Determine the [x, y] coordinate at the center of the cell enclosing the given text.  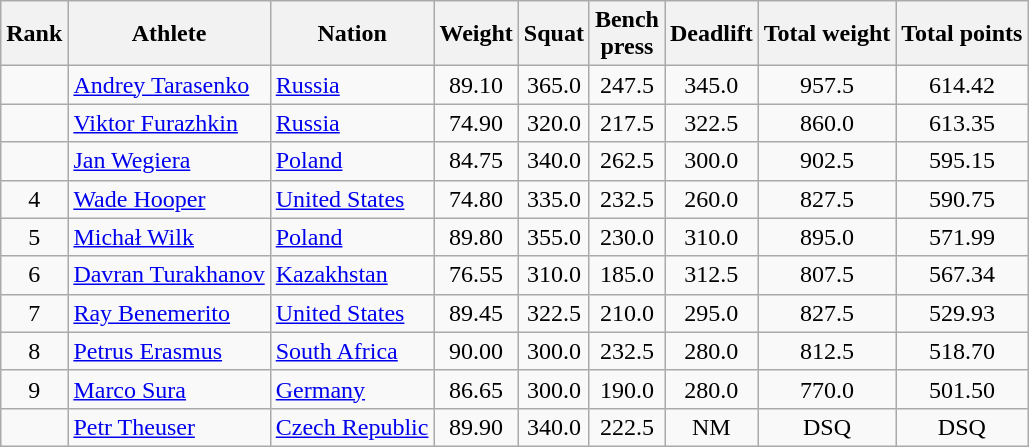
Petrus Erasmus [169, 351]
Michał Wilk [169, 237]
957.5 [827, 85]
Czech Republic [352, 427]
260.0 [711, 199]
807.5 [827, 275]
Kazakhstan [352, 275]
812.5 [827, 351]
217.5 [626, 123]
613.35 [962, 123]
84.75 [476, 161]
335.0 [554, 199]
210.0 [626, 313]
89.80 [476, 237]
Marco Sura [169, 389]
5 [34, 237]
76.55 [476, 275]
Nation [352, 34]
185.0 [626, 275]
Athlete [169, 34]
365.0 [554, 85]
190.0 [626, 389]
Germany [352, 389]
501.50 [962, 389]
89.90 [476, 427]
NM [711, 427]
860.0 [827, 123]
614.42 [962, 85]
895.0 [827, 237]
Total points [962, 34]
86.65 [476, 389]
595.15 [962, 161]
345.0 [711, 85]
770.0 [827, 389]
89.10 [476, 85]
571.99 [962, 237]
8 [34, 351]
Wade Hooper [169, 199]
89.45 [476, 313]
320.0 [554, 123]
74.80 [476, 199]
590.75 [962, 199]
Petr Theuser [169, 427]
6 [34, 275]
Ray Benemerito [169, 313]
Benchpress [626, 34]
902.5 [827, 161]
295.0 [711, 313]
South Africa [352, 351]
355.0 [554, 237]
Total weight [827, 34]
312.5 [711, 275]
9 [34, 389]
Davran Turakhanov [169, 275]
Deadlift [711, 34]
Viktor Furazhkin [169, 123]
247.5 [626, 85]
7 [34, 313]
Squat [554, 34]
222.5 [626, 427]
262.5 [626, 161]
4 [34, 199]
529.93 [962, 313]
Rank [34, 34]
Weight [476, 34]
Andrey Tarasenko [169, 85]
90.00 [476, 351]
230.0 [626, 237]
518.70 [962, 351]
567.34 [962, 275]
74.90 [476, 123]
Jan Wegiera [169, 161]
